From the cell containing the given text, extract its center point as (X, Y) coordinate. 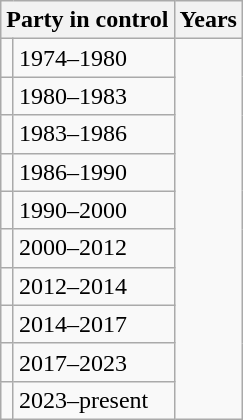
1990–2000 (94, 210)
1974–1980 (94, 58)
Years (208, 20)
1983–1986 (94, 134)
2000–2012 (94, 248)
1986–1990 (94, 172)
2017–2023 (94, 362)
2014–2017 (94, 324)
2023–present (94, 400)
Party in control (88, 20)
2012–2014 (94, 286)
1980–1983 (94, 96)
